Identify which cell holds the provided text, then report its (x, y) central coordinate. 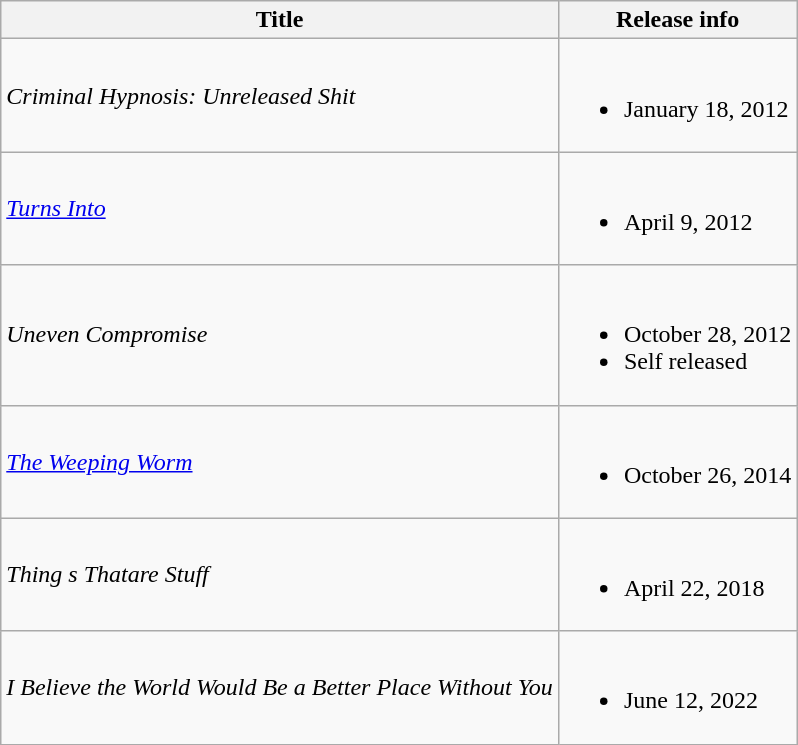
Criminal Hypnosis: Unreleased Shit (280, 96)
The Weeping Worm (280, 462)
April 22, 2018 (677, 574)
Thing s Thatare Stuff (280, 574)
Uneven Compromise (280, 335)
Release info (677, 20)
Title (280, 20)
Turns Into (280, 208)
January 18, 2012 (677, 96)
April 9, 2012 (677, 208)
October 28, 2012Self released (677, 335)
I Believe the World Would Be a Better Place Without You (280, 688)
June 12, 2022 (677, 688)
October 26, 2014 (677, 462)
